Determine the (x, y) coordinate at the center of the cell enclosing the given text.  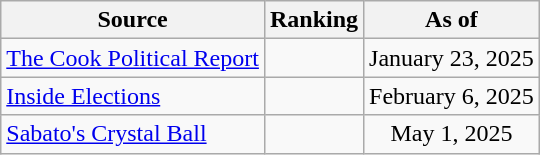
The Cook Political Report (133, 58)
Ranking (314, 20)
Source (133, 20)
May 1, 2025 (452, 134)
January 23, 2025 (452, 58)
Sabato's Crystal Ball (133, 134)
As of (452, 20)
Inside Elections (133, 96)
February 6, 2025 (452, 96)
